Identify which cell holds the provided text, then report its [X, Y] central coordinate. 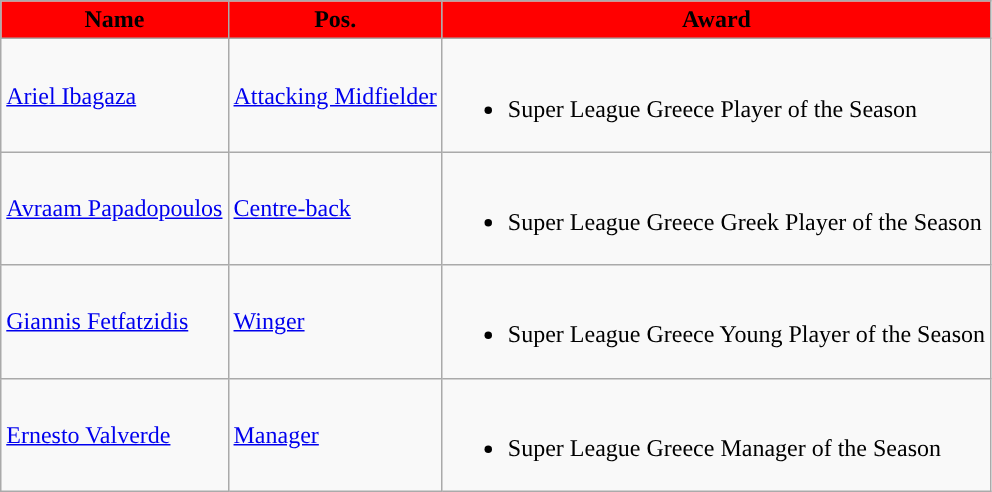
Pos. [335, 20]
Super League Greece Greek Player of the Season [716, 208]
Ernesto Valverde [114, 434]
Super League Greece Manager of the Season [716, 434]
Giannis Fetfatzidis [114, 322]
Ariel Ibagaza [114, 96]
Super League Greece Player of the Season [716, 96]
Manager [335, 434]
Award [716, 20]
Name [114, 20]
Centre-back [335, 208]
Super League Greece Young Player of the Season [716, 322]
Winger [335, 322]
Avraam Papadopoulos [114, 208]
Attacking Midfielder [335, 96]
